Output the [X, Y] coordinate of the center of the cell containing the given text.  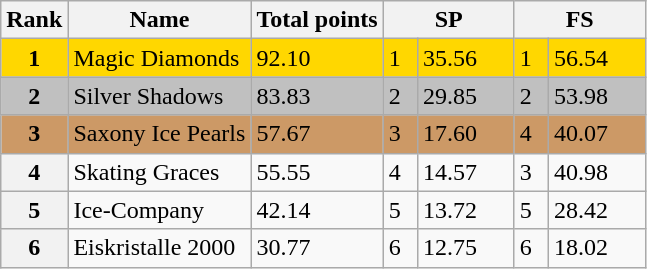
53.98 [596, 96]
18.02 [596, 248]
Eiskristalle 2000 [160, 248]
17.60 [466, 134]
57.67 [317, 134]
Saxony Ice Pearls [160, 134]
Silver Shadows [160, 96]
56.54 [596, 58]
FS [580, 20]
Rank [34, 20]
35.56 [466, 58]
92.10 [317, 58]
12.75 [466, 248]
30.77 [317, 248]
Skating Graces [160, 172]
28.42 [596, 210]
13.72 [466, 210]
Ice-Company [160, 210]
29.85 [466, 96]
Name [160, 20]
42.14 [317, 210]
40.98 [596, 172]
55.55 [317, 172]
40.07 [596, 134]
Total points [317, 20]
14.57 [466, 172]
SP [448, 20]
83.83 [317, 96]
Magic Diamonds [160, 58]
